Capture the cell that displays the provided text and extract its [x, y] central coordinate. 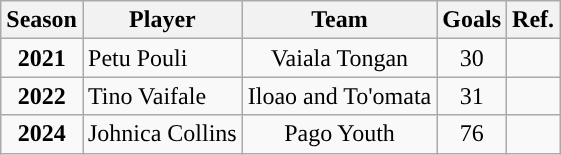
2022 [42, 96]
31 [472, 96]
Pago Youth [340, 134]
Vaiala Tongan [340, 58]
Ref. [534, 20]
30 [472, 58]
2024 [42, 134]
Petu Pouli [162, 58]
Team [340, 20]
Season [42, 20]
76 [472, 134]
Tino Vaifale [162, 96]
Johnica Collins [162, 134]
Player [162, 20]
Goals [472, 20]
Iloao and To'omata [340, 96]
2021 [42, 58]
